From the cell containing the given text, extract its center point as (X, Y) coordinate. 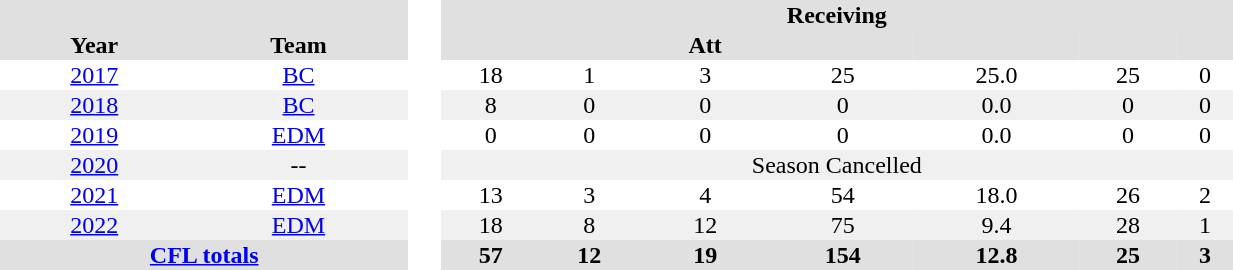
CFL totals (204, 255)
2018 (94, 105)
154 (844, 255)
2021 (94, 195)
Year (94, 45)
54 (844, 195)
2017 (94, 75)
Team (299, 45)
13 (490, 195)
4 (706, 195)
25.0 (996, 75)
9.4 (996, 225)
2019 (94, 135)
Receiving (836, 15)
75 (844, 225)
18.0 (996, 195)
2022 (94, 225)
28 (1128, 225)
12.8 (996, 255)
Att (706, 45)
26 (1128, 195)
Season Cancelled (836, 165)
2 (1204, 195)
-- (299, 165)
57 (490, 255)
2020 (94, 165)
19 (706, 255)
